Locate the cell with the specified text and output its (x, y) center coordinate. 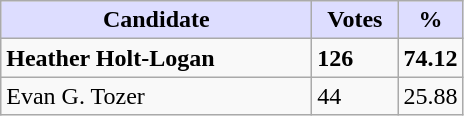
Evan G. Tozer (156, 96)
44 (355, 96)
Candidate (156, 20)
74.12 (430, 58)
Votes (355, 20)
25.88 (430, 96)
% (430, 20)
Heather Holt-Logan (156, 58)
126 (355, 58)
